Return the (X, Y) coordinate for the center point of the cell that contains the specified text.  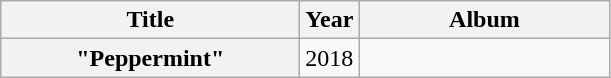
Album (484, 20)
2018 (330, 58)
Year (330, 20)
"Peppermint" (150, 58)
Title (150, 20)
